Return the (x, y) coordinate for the center point of the cell that contains the specified text.  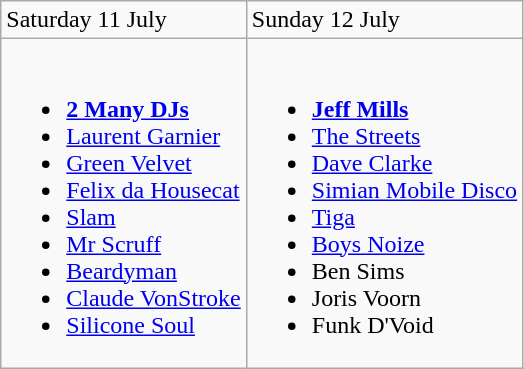
Saturday 11 July (124, 20)
Sunday 12 July (384, 20)
2 Many DJsLaurent GarnierGreen VelvetFelix da HousecatSlamMr ScruffBeardymanClaude VonStrokeSilicone Soul (124, 204)
Jeff MillsThe StreetsDave ClarkeSimian Mobile DiscoTigaBoys NoizeBen SimsJoris VoornFunk D'Void (384, 204)
